From the cell containing the given text, extract its center point as [X, Y] coordinate. 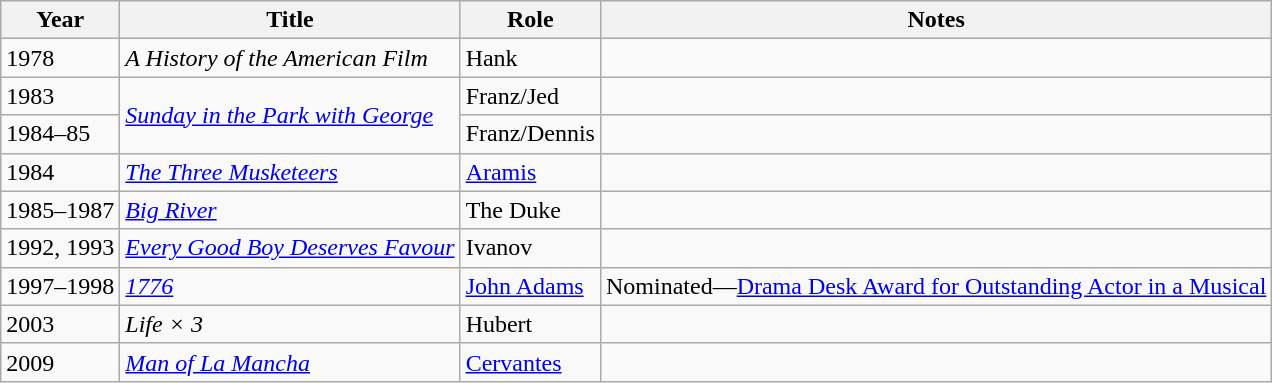
Role [530, 20]
Franz/Dennis [530, 134]
1983 [60, 96]
Title [290, 20]
Hubert [530, 324]
1992, 1993 [60, 248]
Big River [290, 210]
Hank [530, 58]
Franz/Jed [530, 96]
Notes [936, 20]
2003 [60, 324]
1984–85 [60, 134]
1776 [290, 286]
2009 [60, 362]
Cervantes [530, 362]
The Three Musketeers [290, 172]
1997–1998 [60, 286]
The Duke [530, 210]
Sunday in the Park with George [290, 115]
A History of the American Film [290, 58]
Year [60, 20]
Man of La Mancha [290, 362]
Life × 3 [290, 324]
Ivanov [530, 248]
1984 [60, 172]
Nominated—Drama Desk Award for Outstanding Actor in a Musical [936, 286]
1978 [60, 58]
1985–1987 [60, 210]
Every Good Boy Deserves Favour [290, 248]
Aramis [530, 172]
John Adams [530, 286]
